Return (x, y) of the center of cell containing provided text 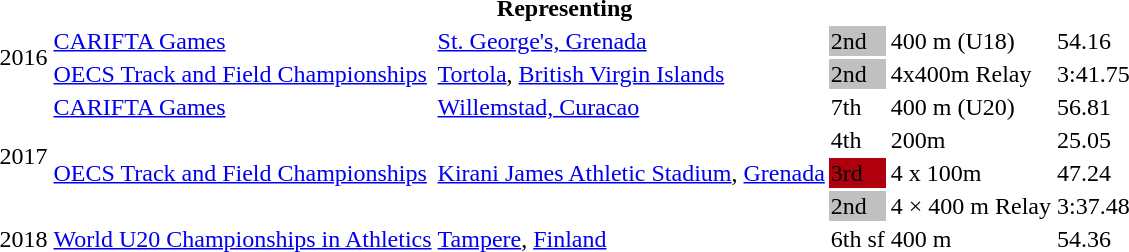
400 m (U18) (970, 41)
4th (858, 140)
Kirani James Athletic Stadium, Grenada (631, 173)
3rd (858, 173)
400 m (U20) (970, 107)
Willemstad, Curacao (631, 107)
200m (970, 140)
4 × 400 m Relay (970, 206)
4x400m Relay (970, 74)
7th (858, 107)
St. George's, Grenada (631, 41)
4 x 100m (970, 173)
Tortola, British Virgin Islands (631, 74)
